Determine the [X, Y] coordinate at the center of the cell enclosing the given text.  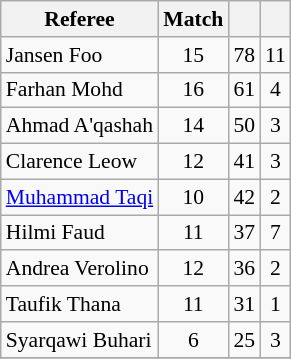
Andrea Verolino [80, 269]
Referee [80, 19]
15 [193, 55]
4 [276, 90]
41 [244, 162]
Muhammad Taqi [80, 197]
Jansen Foo [80, 55]
25 [244, 340]
Clarence Leow [80, 162]
Ahmad A'qashah [80, 126]
31 [244, 304]
6 [193, 340]
36 [244, 269]
78 [244, 55]
16 [193, 90]
Hilmi Faud [80, 233]
Syarqawi Buhari [80, 340]
Match [193, 19]
Farhan Mohd [80, 90]
61 [244, 90]
Taufik Thana [80, 304]
1 [276, 304]
7 [276, 233]
37 [244, 233]
10 [193, 197]
14 [193, 126]
42 [244, 197]
50 [244, 126]
